Return the (X, Y) coordinate for the center point of the cell that contains the specified text.  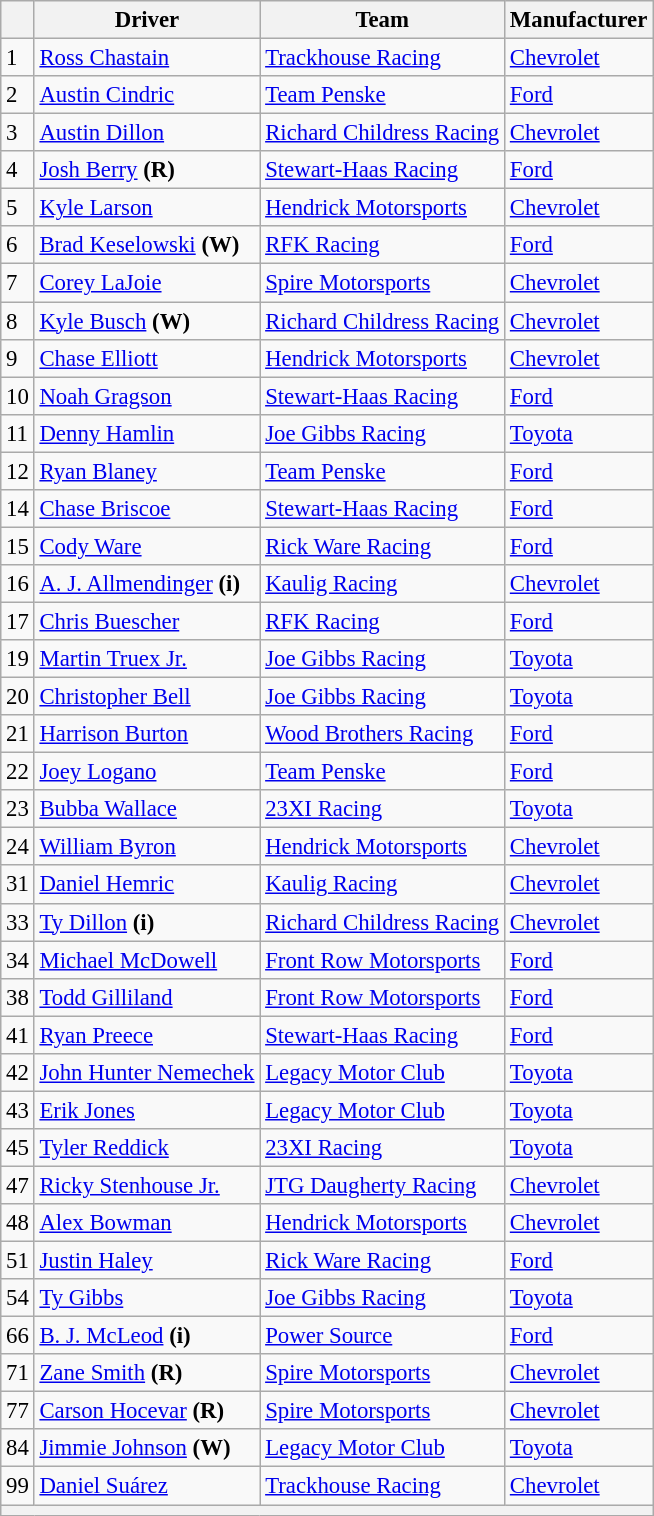
John Hunter Nemechek (147, 1073)
21 (18, 734)
Zane Smith (R) (147, 1373)
Power Source (382, 1336)
Corey LaJoie (147, 283)
41 (18, 1035)
Joey Logano (147, 772)
99 (18, 1486)
Chase Briscoe (147, 509)
23 (18, 809)
Brad Keselowski (W) (147, 245)
16 (18, 584)
Kyle Larson (147, 208)
Wood Brothers Racing (382, 734)
Kyle Busch (W) (147, 321)
47 (18, 1185)
31 (18, 885)
Josh Berry (R) (147, 170)
Denny Hamlin (147, 433)
Ricky Stenhouse Jr. (147, 1185)
77 (18, 1411)
Martin Truex Jr. (147, 659)
JTG Daugherty Racing (382, 1185)
Michael McDowell (147, 960)
Carson Hocevar (R) (147, 1411)
Alex Bowman (147, 1223)
10 (18, 396)
William Byron (147, 847)
20 (18, 697)
Austin Dillon (147, 133)
15 (18, 546)
6 (18, 245)
51 (18, 1261)
48 (18, 1223)
2 (18, 95)
Manufacturer (579, 20)
42 (18, 1073)
Noah Gragson (147, 396)
22 (18, 772)
12 (18, 471)
Team (382, 20)
71 (18, 1373)
Ty Dillon (i) (147, 922)
Daniel Suárez (147, 1486)
Bubba Wallace (147, 809)
33 (18, 922)
24 (18, 847)
9 (18, 358)
45 (18, 1148)
66 (18, 1336)
Cody Ware (147, 546)
Chris Buescher (147, 621)
Christopher Bell (147, 697)
11 (18, 433)
19 (18, 659)
8 (18, 321)
Daniel Hemric (147, 885)
1 (18, 58)
14 (18, 509)
Ty Gibbs (147, 1298)
34 (18, 960)
84 (18, 1449)
54 (18, 1298)
Ryan Preece (147, 1035)
Jimmie Johnson (W) (147, 1449)
Todd Gilliland (147, 997)
Chase Elliott (147, 358)
3 (18, 133)
4 (18, 170)
Ross Chastain (147, 58)
Erik Jones (147, 1110)
A. J. Allmendinger (i) (147, 584)
Ryan Blaney (147, 471)
38 (18, 997)
Tyler Reddick (147, 1148)
Harrison Burton (147, 734)
5 (18, 208)
Austin Cindric (147, 95)
Justin Haley (147, 1261)
Driver (147, 20)
7 (18, 283)
43 (18, 1110)
17 (18, 621)
B. J. McLeod (i) (147, 1336)
